Detect which cell encompasses the target text, then output its [x, y] center coordinate. 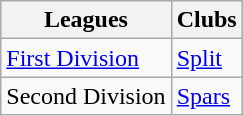
Split [206, 58]
First Division [86, 58]
Clubs [206, 20]
Leagues [86, 20]
Second Division [86, 96]
Spars [206, 96]
